Determine the [X, Y] coordinate at the center of the cell enclosing the given text.  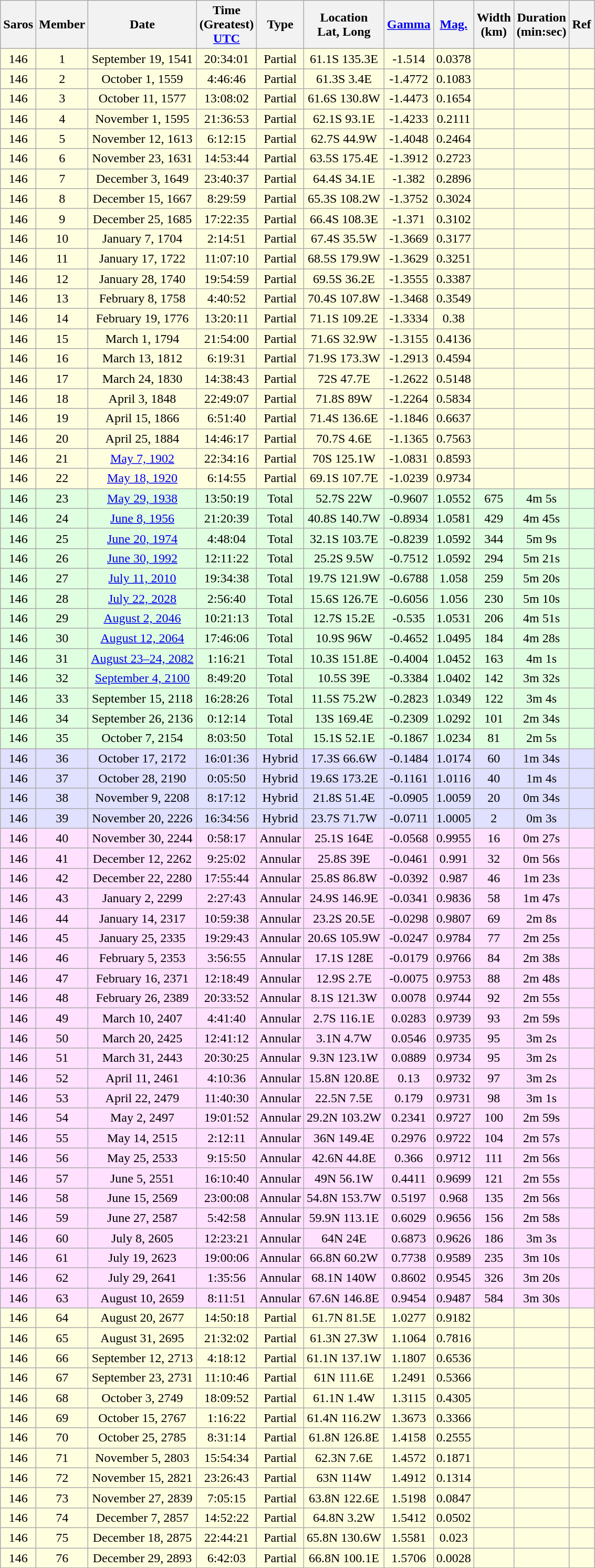
January 14, 2317 [142, 918]
19.6S 173.2E [343, 778]
May 18, 1920 [142, 478]
21 [62, 458]
15:54:34 [227, 1458]
66 [62, 1358]
0.9589 [454, 1258]
97 [494, 1078]
13:50:19 [227, 498]
29 [62, 619]
January 25, 2335 [142, 938]
19 [62, 419]
-0.3384 [409, 678]
0.1654 [454, 99]
57 [62, 1178]
Mag. [454, 25]
0.8593 [454, 458]
0.9784 [454, 938]
61.1S 135.3E [343, 59]
1.0292 [454, 718]
14:52:22 [227, 1518]
68 [62, 1398]
15.8N 120.8E [343, 1078]
17 [62, 379]
19:01:52 [227, 1118]
May 29, 1938 [142, 498]
0.4411 [409, 1178]
0.366 [409, 1158]
January 7, 1704 [142, 238]
16:01:36 [227, 758]
2:27:43 [227, 898]
13S 169.4E [343, 718]
4:10:36 [227, 1078]
41 [62, 858]
0.991 [454, 858]
92 [494, 998]
1m 34s [541, 758]
61.8N 126.8E [343, 1438]
69.1S 107.7E [343, 478]
6 [62, 159]
4:46:46 [227, 79]
1.5198 [409, 1498]
206 [494, 619]
1:35:56 [227, 1278]
0.9753 [454, 978]
November 12, 1613 [142, 139]
54 [62, 1118]
1.0059 [454, 798]
LocationLat, Long [343, 25]
43 [62, 898]
-0.0461 [409, 858]
15.1S 52.1E [343, 738]
-0.0298 [409, 918]
23.7S 71.7W [343, 818]
21:20:39 [227, 518]
1m 47s [541, 898]
0.4136 [454, 339]
20:33:52 [227, 998]
0.5834 [454, 399]
0.9487 [454, 1298]
67.4S 35.5W [343, 238]
-0.8934 [409, 518]
14:38:43 [227, 379]
71.8S 89W [343, 399]
63.8N 122.6E [343, 1498]
20:34:01 [227, 59]
1.1064 [409, 1338]
December 25, 1685 [142, 218]
0.4594 [454, 359]
25.8S 39E [343, 858]
4m 51s [541, 619]
-0.1484 [409, 758]
0.3387 [454, 279]
61.1N 1.4W [343, 1398]
68.5S 179.9W [343, 258]
-0.1161 [409, 778]
0.1314 [454, 1478]
8:17:12 [227, 798]
-0.0247 [409, 938]
8:49:20 [227, 678]
June 15, 2569 [142, 1198]
12:41:12 [227, 1038]
3.1N 4.7W [343, 1038]
30 [62, 639]
3m 1s [541, 1098]
4:48:04 [227, 538]
10.9S 96W [343, 639]
0.9722 [454, 1138]
13:20:11 [227, 319]
0.9699 [454, 1178]
August 23–24, 2082 [142, 658]
2:12:11 [227, 1138]
March 10, 2407 [142, 1018]
-1.2264 [409, 399]
0.1083 [454, 79]
84 [494, 958]
August 31, 2695 [142, 1338]
June 27, 2587 [142, 1218]
63N 114W [343, 1478]
10.3S 151.8E [343, 658]
-1.4048 [409, 139]
19:34:38 [227, 578]
0.2555 [454, 1438]
0.8602 [409, 1278]
21:32:02 [227, 1338]
0m 3s [541, 818]
-0.2309 [409, 718]
-1.1365 [409, 438]
17:46:06 [227, 639]
-1.3629 [409, 258]
70S 125.1W [343, 458]
October 7, 2154 [142, 738]
0m 34s [541, 798]
56 [62, 1158]
1.2491 [409, 1378]
1.4912 [409, 1478]
13 [62, 299]
59 [62, 1218]
72S 47.7E [343, 379]
9:25:02 [227, 858]
December 3, 1649 [142, 179]
259 [494, 578]
Saros [18, 25]
November 1, 1595 [142, 119]
1:16:21 [227, 658]
23:00:08 [227, 1198]
6:42:03 [227, 1558]
0.3549 [454, 299]
14:50:18 [227, 1318]
August 2, 2046 [142, 619]
26 [62, 558]
0.0847 [454, 1498]
5 [62, 139]
1.0402 [454, 678]
47 [62, 978]
0.9766 [454, 958]
Date [142, 25]
-0.0905 [409, 798]
61.3S 3.4E [343, 79]
Duration(min:sec) [541, 25]
-0.9607 [409, 498]
0.5148 [454, 379]
38 [62, 798]
April 25, 1884 [142, 438]
-0.4652 [409, 639]
2:14:51 [227, 238]
March 31, 2443 [142, 1058]
July 11, 2010 [142, 578]
November 30, 2244 [142, 838]
-0.0711 [409, 818]
-0.535 [409, 619]
2m 57s [541, 1138]
3m 20s [541, 1278]
121 [494, 1178]
51 [62, 1058]
1m 23s [541, 878]
25 [62, 538]
5m 20s [541, 578]
November 9, 2208 [142, 798]
0.2723 [454, 159]
23:26:43 [227, 1478]
0.9732 [454, 1078]
7:05:15 [227, 1498]
163 [494, 658]
March 13, 1812 [142, 359]
-0.6788 [409, 578]
0.9735 [454, 1038]
0.0502 [454, 1518]
March 24, 1830 [142, 379]
-1.3468 [409, 299]
48 [62, 998]
4m 1s [541, 658]
4m 28s [541, 639]
0:12:14 [227, 718]
42 [62, 878]
October 17, 2172 [142, 758]
22 [62, 478]
October 1, 1559 [142, 79]
17:55:44 [227, 878]
-1.3334 [409, 319]
344 [494, 538]
45 [62, 938]
24 [62, 518]
88 [494, 978]
8:03:50 [227, 738]
May 2, 2497 [142, 1118]
15.6S 126.7E [343, 598]
-1.371 [409, 218]
5m 10s [541, 598]
0.0546 [409, 1038]
1.4158 [409, 1438]
-0.1867 [409, 738]
0.9739 [454, 1018]
15 [62, 339]
19:29:43 [227, 938]
11:07:10 [227, 258]
35 [62, 738]
May 7, 1902 [142, 458]
44 [62, 918]
2.7S 116.1E [343, 1018]
64.8N 3.2W [343, 1518]
13:08:02 [227, 99]
3 [62, 99]
May 14, 2515 [142, 1138]
-1.4772 [409, 79]
1.0349 [454, 698]
71.4S 136.6E [343, 419]
70.7S 4.6E [343, 438]
20:30:25 [227, 1058]
21:54:00 [227, 339]
1 [62, 59]
January 17, 1722 [142, 258]
9 [62, 218]
18:09:52 [227, 1398]
22:44:21 [227, 1538]
71.6S 32.9W [343, 339]
11.5S 75.2W [343, 698]
42.6N 44.8E [343, 1158]
62.3N 7.6E [343, 1458]
4m 45s [541, 518]
0.6536 [454, 1358]
8 [62, 198]
64.4S 34.1E [343, 179]
27 [62, 578]
January 2, 2299 [142, 898]
1.3115 [409, 1398]
16:34:56 [227, 818]
6:19:31 [227, 359]
-1.4473 [409, 99]
0:05:50 [227, 778]
February 16, 2371 [142, 978]
October 28, 2190 [142, 778]
2m 25s [541, 938]
17:22:35 [227, 218]
November 5, 2803 [142, 1458]
19:54:59 [227, 279]
3m 30s [541, 1298]
Member [62, 25]
-1.3752 [409, 198]
Width(km) [494, 25]
4:18:12 [227, 1358]
0.13 [409, 1078]
3m 32s [541, 678]
25.1S 164E [343, 838]
February 19, 1776 [142, 319]
January 28, 1740 [142, 279]
December 12, 2262 [142, 858]
12.7S 15.2E [343, 619]
71.1S 109.2E [343, 319]
September 4, 2100 [142, 678]
1.0234 [454, 738]
18 [62, 399]
2:56:40 [227, 598]
1.0552 [454, 498]
February 5, 2353 [142, 958]
4m 5s [541, 498]
0.2111 [454, 119]
0.9626 [454, 1238]
14 [62, 319]
53 [62, 1098]
1.058 [454, 578]
0.2976 [409, 1138]
8.1S 121.3W [343, 998]
11:10:46 [227, 1378]
104 [494, 1138]
66.8N 100.1E [343, 1558]
-1.3912 [409, 159]
5m 9s [541, 538]
0.3024 [454, 198]
1.0174 [454, 758]
1.4572 [409, 1458]
0.0378 [454, 59]
October 15, 2767 [142, 1418]
77 [494, 938]
9:15:50 [227, 1158]
22:49:07 [227, 399]
-1.3155 [409, 339]
2m 8s [541, 918]
0.987 [454, 878]
12:11:22 [227, 558]
69.5S 36.2E [343, 279]
23.2S 20.5E [343, 918]
156 [494, 1218]
0.3251 [454, 258]
63 [62, 1298]
111 [494, 1158]
August 20, 2677 [142, 1318]
12.9S 2.7E [343, 978]
12:18:49 [227, 978]
July 22, 2028 [142, 598]
3:56:55 [227, 958]
135 [494, 1198]
12 [62, 279]
Gamma [409, 25]
2m 38s [541, 958]
10:21:13 [227, 619]
33 [62, 698]
-0.8239 [409, 538]
8:31:14 [227, 1438]
0.5366 [454, 1378]
1m 4s [541, 778]
70.4S 107.8W [343, 299]
0.9712 [454, 1158]
1.0495 [454, 639]
3m 10s [541, 1258]
52 [62, 1078]
65.3S 108.2W [343, 198]
61.3N 27.3W [343, 1338]
10:59:38 [227, 918]
76 [62, 1558]
November 15, 2821 [142, 1478]
0.0283 [409, 1018]
101 [494, 718]
8:11:51 [227, 1298]
64N 24E [343, 1238]
-1.2913 [409, 359]
July 29, 2641 [142, 1278]
24.9S 146.9E [343, 898]
142 [494, 678]
0.023 [454, 1538]
55 [62, 1138]
16:28:26 [227, 698]
25.8S 86.8W [343, 878]
November 20, 2226 [142, 818]
294 [494, 558]
61 [62, 1258]
-1.514 [409, 59]
10 [62, 238]
-1.3669 [409, 238]
5:42:58 [227, 1218]
0.179 [409, 1098]
October 3, 2749 [142, 1398]
-0.4004 [409, 658]
November 27, 2839 [142, 1498]
0.9656 [454, 1218]
July 8, 2605 [142, 1238]
June 5, 2551 [142, 1178]
50 [62, 1038]
22:34:16 [227, 458]
52.7S 22W [343, 498]
October 25, 2785 [142, 1438]
0.5197 [409, 1198]
1.0581 [454, 518]
75 [62, 1538]
3m 4s [541, 698]
66.8N 60.2W [343, 1258]
0.9955 [454, 838]
98 [494, 1098]
37 [62, 778]
0.9836 [454, 898]
1.056 [454, 598]
0.9454 [409, 1298]
67 [62, 1378]
0.9545 [454, 1278]
0.6029 [409, 1218]
61N 111.6E [343, 1378]
429 [494, 518]
0.2896 [454, 179]
2m 34s [541, 718]
April 3, 1848 [142, 399]
0.2464 [454, 139]
23 [62, 498]
1.0005 [454, 818]
62.7S 44.9W [343, 139]
June 20, 1974 [142, 538]
11:40:30 [227, 1098]
0:58:17 [227, 838]
31 [62, 658]
0.3366 [454, 1418]
1.3673 [409, 1418]
1.5412 [409, 1518]
October 11, 1577 [142, 99]
326 [494, 1278]
72 [62, 1478]
April 11, 2461 [142, 1078]
11 [62, 258]
8:29:59 [227, 198]
June 30, 1992 [142, 558]
-1.2622 [409, 379]
20.6S 105.9W [343, 938]
93 [494, 1018]
0.0889 [409, 1058]
0.3102 [454, 218]
September 15, 2118 [142, 698]
21:36:53 [227, 119]
June 8, 1956 [142, 518]
184 [494, 639]
49N 56.1W [343, 1178]
1.5581 [409, 1538]
0.1871 [454, 1458]
63.5S 175.4E [343, 159]
December 22, 2280 [142, 878]
70 [62, 1438]
81 [494, 738]
14:53:44 [227, 159]
-0.0392 [409, 878]
December 18, 2875 [142, 1538]
0.9727 [454, 1118]
September 12, 2713 [142, 1358]
-1.382 [409, 179]
675 [494, 498]
1.0531 [454, 619]
59.9N 113.1E [343, 1218]
122 [494, 698]
28 [62, 598]
1.0277 [409, 1318]
61.1N 137.1W [343, 1358]
74 [62, 1518]
32.1S 103.7E [343, 538]
19:00:06 [227, 1258]
1.0116 [454, 778]
39 [62, 818]
62.1S 93.1E [343, 119]
64 [62, 1318]
-0.0568 [409, 838]
61.6S 130.8W [343, 99]
Ref [582, 25]
584 [494, 1298]
0m 56s [541, 858]
0.9744 [454, 998]
-1.4233 [409, 119]
September 26, 2136 [142, 718]
Type [280, 25]
0.4305 [454, 1398]
65 [62, 1338]
April 22, 2479 [142, 1098]
17.3S 66.6W [343, 758]
-0.0341 [409, 898]
August 12, 2064 [142, 639]
68.1N 140W [343, 1278]
67.6N 146.8E [343, 1298]
0.38 [454, 319]
1.1807 [409, 1358]
66.4S 108.3E [343, 218]
19.7S 121.9W [343, 578]
3m 3s [541, 1238]
1:16:22 [227, 1418]
7 [62, 179]
September 23, 2731 [142, 1378]
0.7563 [454, 438]
4 [62, 119]
54.8N 153.7W [343, 1198]
2m 5s [541, 738]
73 [62, 1498]
0.9182 [454, 1318]
-0.0075 [409, 978]
August 10, 2659 [142, 1298]
0.6637 [454, 419]
4:40:52 [227, 299]
25.2S 9.5W [343, 558]
0.0028 [454, 1558]
0.9807 [454, 918]
49 [62, 1018]
36N 149.4E [343, 1138]
23:40:37 [227, 179]
Time(Greatest)UTC [227, 25]
61.4N 116.2W [343, 1418]
62 [62, 1278]
July 19, 2623 [142, 1258]
1.5706 [409, 1558]
22.5N 7.5E [343, 1098]
-0.6056 [409, 598]
2m 48s [541, 978]
December 7, 2857 [142, 1518]
September 19, 1541 [142, 59]
4:41:40 [227, 1018]
0.6873 [409, 1238]
36 [62, 758]
12:23:21 [227, 1238]
-1.0239 [409, 478]
65.8N 130.6W [343, 1538]
71 [62, 1458]
17.1S 128E [343, 958]
186 [494, 1238]
-1.1846 [409, 419]
1.0452 [454, 658]
5m 21s [541, 558]
-0.0179 [409, 958]
March 20, 2425 [142, 1038]
April 15, 1866 [142, 419]
0.0078 [409, 998]
0.7738 [409, 1258]
February 26, 2389 [142, 998]
-1.3555 [409, 279]
December 29, 2893 [142, 1558]
0.9731 [454, 1098]
December 15, 1667 [142, 198]
-0.2823 [409, 698]
10.5S 39E [343, 678]
0.7816 [454, 1338]
61.7N 81.5E [343, 1318]
100 [494, 1118]
34 [62, 718]
9.3N 123.1W [343, 1058]
21.8S 51.4E [343, 798]
71.9S 173.3W [343, 359]
0.3177 [454, 238]
14:46:17 [227, 438]
-0.7512 [409, 558]
February 8, 1758 [142, 299]
230 [494, 598]
6:51:40 [227, 419]
40.8S 140.7W [343, 518]
May 25, 2533 [142, 1158]
6:12:15 [227, 139]
2m 58s [541, 1218]
6:14:55 [227, 478]
29.2N 103.2W [343, 1118]
235 [494, 1258]
March 1, 1794 [142, 339]
0m 27s [541, 838]
16:10:40 [227, 1178]
0.968 [454, 1198]
0.2341 [409, 1118]
-1.0831 [409, 458]
November 23, 1631 [142, 159]
